Extract the [x, y] coordinate from the center of the cell holding the provided text.  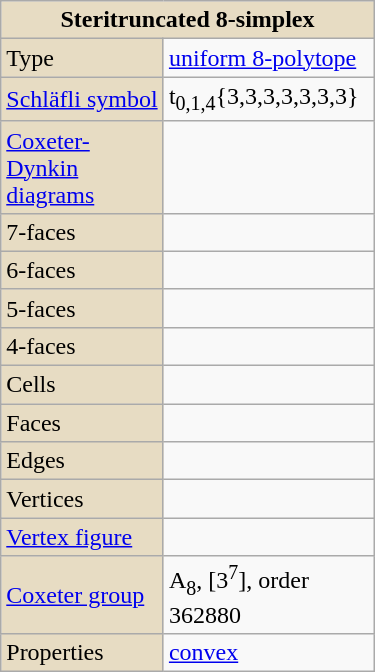
A8, [37], order 362880 [268, 595]
6-faces [82, 270]
Coxeter-Dynkin diagrams [82, 167]
7-faces [82, 232]
convex [268, 653]
Schläfli symbol [82, 99]
Type [82, 58]
uniform 8-polytope [268, 58]
5-faces [82, 308]
Cells [82, 385]
Properties [82, 653]
4-faces [82, 346]
Coxeter group [82, 595]
Faces [82, 423]
Vertex figure [82, 537]
Steritruncated 8-simplex [188, 20]
Edges [82, 461]
t0,1,4{3,3,3,3,3,3,3} [268, 99]
Vertices [82, 499]
